Search for the cell housing the specified text and yield its (X, Y) center coordinate. 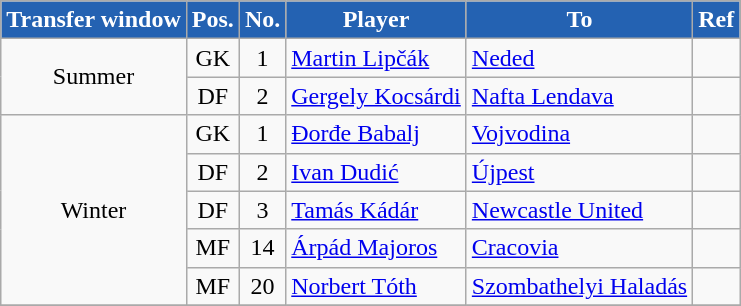
Gergely Kocsárdi (376, 96)
Summer (94, 77)
Ivan Dudić (376, 172)
Norbert Tóth (376, 286)
Martin Lipčák (376, 58)
To (579, 20)
Árpád Majoros (376, 248)
Ref (716, 20)
Cracovia (579, 248)
Đorđe Babalj (376, 134)
3 (262, 210)
Nafta Lendava (579, 96)
Newcastle United (579, 210)
20 (262, 286)
14 (262, 248)
Újpest (579, 172)
Winter (94, 210)
Neded (579, 58)
Player (376, 20)
Transfer window (94, 20)
Vojvodina (579, 134)
Tamás Kádár (376, 210)
Pos. (212, 20)
No. (262, 20)
Szombathelyi Haladás (579, 286)
